Provide the [x, y] coordinate of the cell's center where the given text is located.  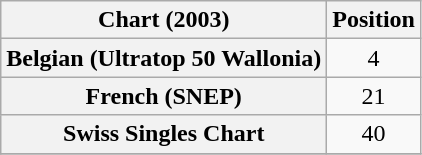
21 [374, 96]
Swiss Singles Chart [164, 134]
40 [374, 134]
Belgian (Ultratop 50 Wallonia) [164, 58]
4 [374, 58]
Position [374, 20]
Chart (2003) [164, 20]
French (SNEP) [164, 96]
